Identify which cell holds the provided text, then report its [x, y] central coordinate. 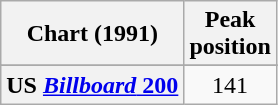
Peakposition [230, 34]
141 [230, 85]
US Billboard 200 [92, 85]
Chart (1991) [92, 34]
